Provide the (x, y) coordinate of the cell's center where the given text is located.  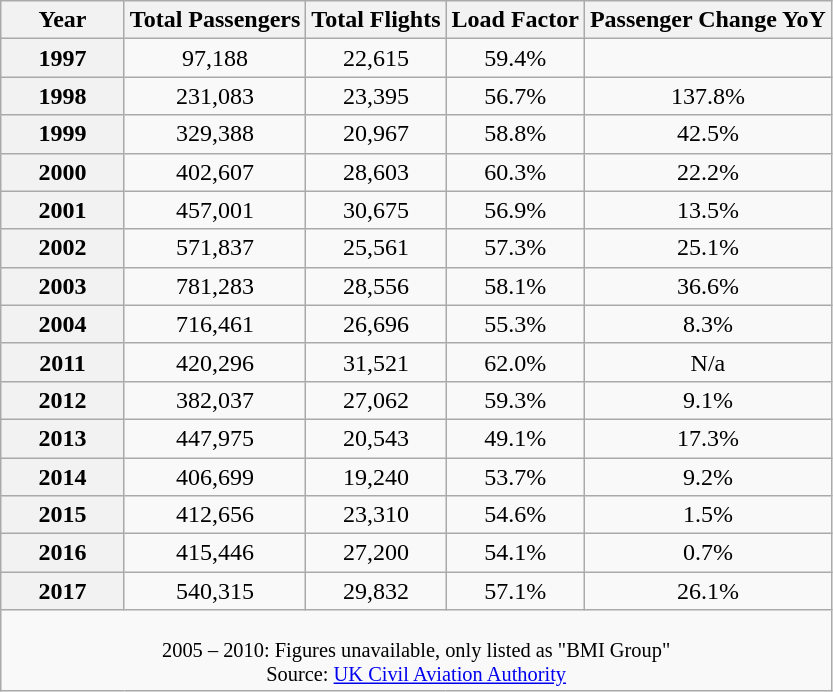
2001 (63, 210)
1997 (63, 58)
9.1% (708, 400)
447,975 (215, 438)
22.2% (708, 172)
59.3% (515, 400)
231,083 (215, 96)
2013 (63, 438)
0.7% (708, 553)
2005 – 2010: Figures unavailable, only listed as "BMI Group"Source: UK Civil Aviation Authority (416, 651)
54.1% (515, 553)
8.3% (708, 324)
97,188 (215, 58)
9.2% (708, 477)
58.1% (515, 286)
2016 (63, 553)
540,315 (215, 591)
23,395 (376, 96)
23,310 (376, 515)
13.5% (708, 210)
59.4% (515, 58)
1998 (63, 96)
36.6% (708, 286)
53.7% (515, 477)
49.1% (515, 438)
56.9% (515, 210)
28,556 (376, 286)
54.6% (515, 515)
402,607 (215, 172)
2017 (63, 591)
55.3% (515, 324)
Passenger Change YoY (708, 20)
1999 (63, 134)
Total Flights (376, 20)
137.8% (708, 96)
26,696 (376, 324)
27,200 (376, 553)
457,001 (215, 210)
2002 (63, 248)
2011 (63, 362)
19,240 (376, 477)
26.1% (708, 591)
2014 (63, 477)
27,062 (376, 400)
2003 (63, 286)
406,699 (215, 477)
58.8% (515, 134)
17.3% (708, 438)
57.3% (515, 248)
382,037 (215, 400)
716,461 (215, 324)
781,283 (215, 286)
25.1% (708, 248)
60.3% (515, 172)
415,446 (215, 553)
Total Passengers (215, 20)
42.5% (708, 134)
57.1% (515, 591)
29,832 (376, 591)
N/a (708, 362)
25,561 (376, 248)
571,837 (215, 248)
1.5% (708, 515)
62.0% (515, 362)
28,603 (376, 172)
Year (63, 20)
Load Factor (515, 20)
2000 (63, 172)
2015 (63, 515)
2012 (63, 400)
412,656 (215, 515)
20,543 (376, 438)
420,296 (215, 362)
22,615 (376, 58)
31,521 (376, 362)
329,388 (215, 134)
56.7% (515, 96)
2004 (63, 324)
20,967 (376, 134)
30,675 (376, 210)
